Identify which cell holds the provided text, then report its (X, Y) central coordinate. 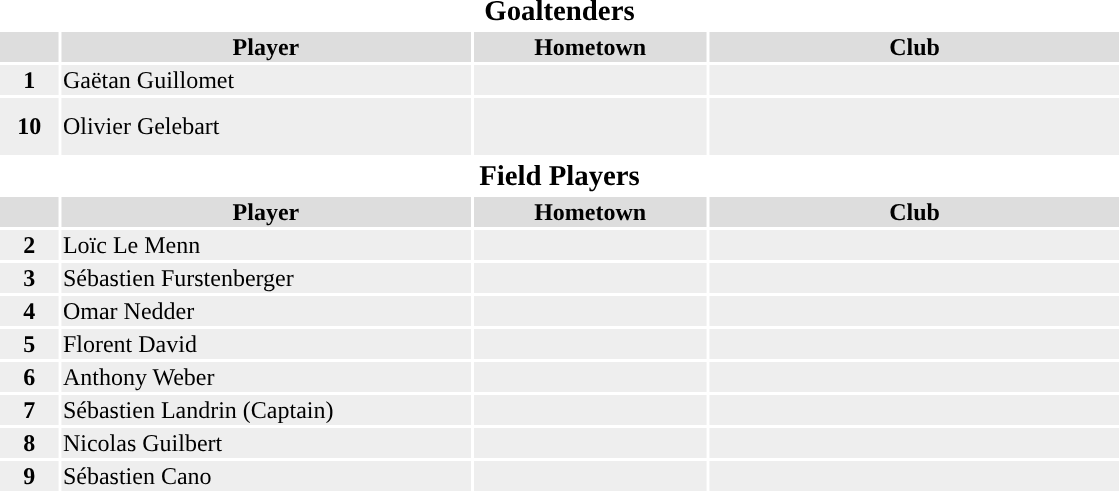
Sébastien Cano (266, 476)
Omar Nedder (266, 311)
Loïc Le Menn (266, 245)
Anthony Weber (266, 377)
Sébastien Landrin (Captain) (266, 410)
5 (29, 344)
Nicolas Guilbert (266, 443)
Olivier Gelebart (266, 126)
Gaëtan Guillomet (266, 80)
10 (29, 126)
7 (29, 410)
8 (29, 443)
1 (29, 80)
4 (29, 311)
9 (29, 476)
Florent David (266, 344)
6 (29, 377)
Field Players (560, 176)
Sébastien Furstenberger (266, 278)
3 (29, 278)
2 (29, 245)
